Scan for the cell matching the given text and deliver its [X, Y] coordinate at center. 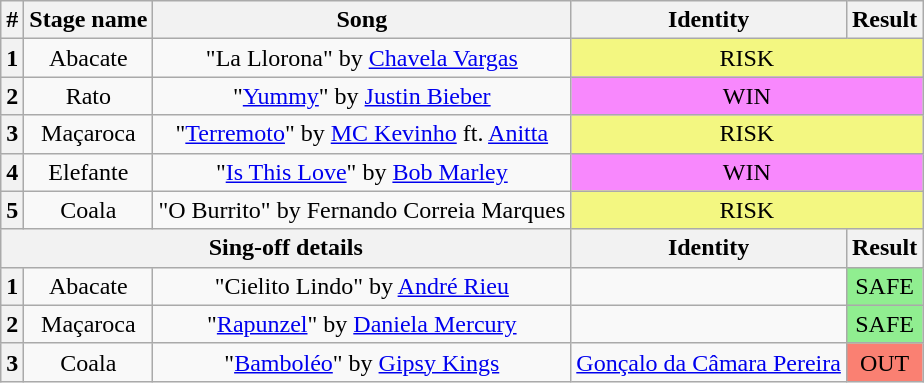
Elefante [88, 172]
"Terremoto" by MC Kevinho ft. Anitta [362, 134]
"Rapunzel" by Daniela Mercury [362, 324]
Sing-off details [286, 248]
"O Burrito" by Fernando Correia Marques [362, 210]
"Is This Love" by Bob Marley [362, 172]
Rato [88, 96]
"La Llorona" by Chavela Vargas [362, 58]
"Cielito Lindo" by André Rieu [362, 286]
"Bamboléo" by Gipsy Kings [362, 362]
Gonçalo da Câmara Pereira [709, 362]
# [12, 20]
5 [12, 210]
OUT [884, 362]
"Yummy" by Justin Bieber [362, 96]
Song [362, 20]
Stage name [88, 20]
4 [12, 172]
